Detect which cell encompasses the target text, then output its [X, Y] center coordinate. 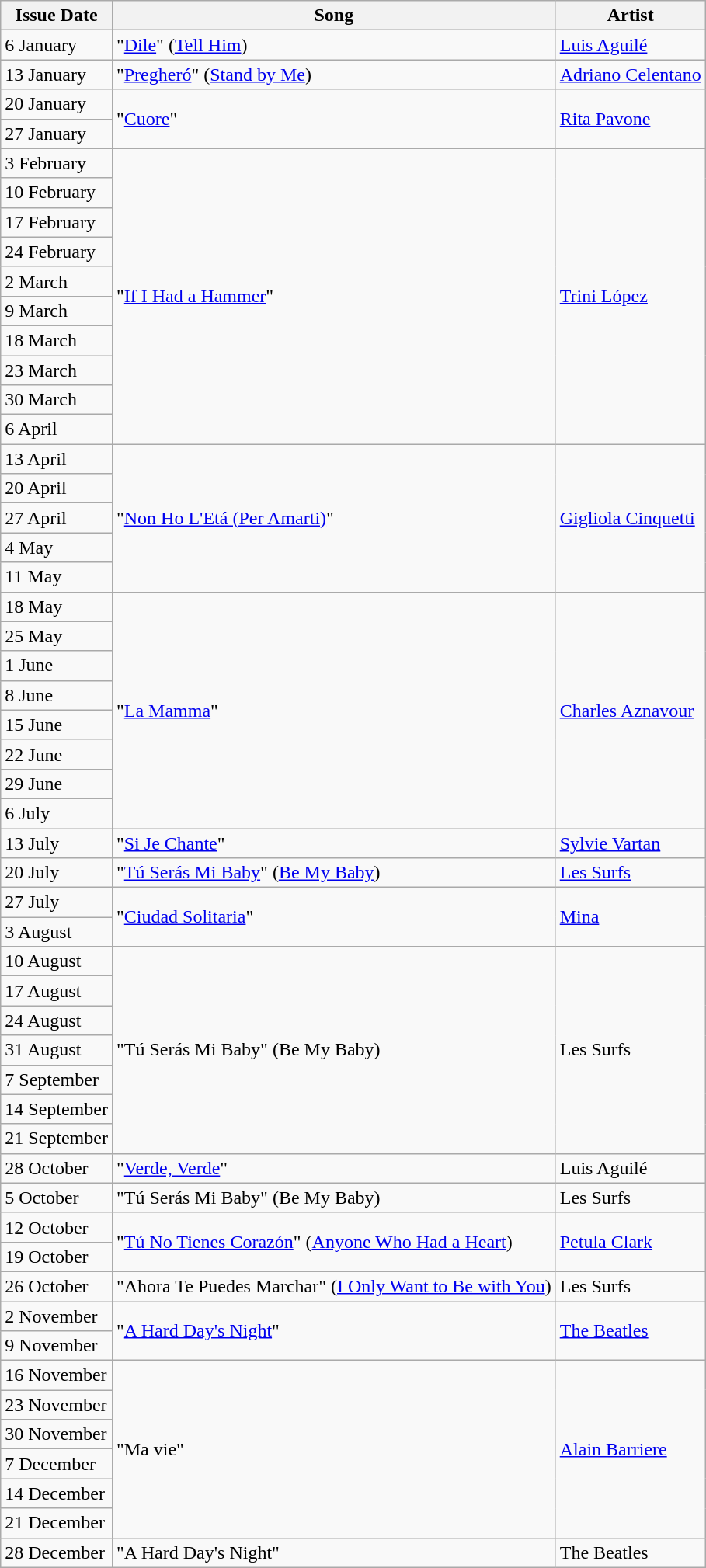
2 November [57, 1316]
10 August [57, 961]
Charles Aznavour [631, 710]
Artist [631, 16]
17 August [57, 991]
15 June [57, 725]
30 November [57, 1434]
"Non Ho L'Etá (Per Amarti)" [334, 518]
Rita Pavone [631, 119]
Mina [631, 917]
Gigliola Cinquetti [631, 518]
26 October [57, 1286]
7 December [57, 1464]
10 February [57, 193]
8 June [57, 695]
"Pregheró" (Stand by Me) [334, 75]
9 November [57, 1346]
27 January [57, 134]
30 March [57, 400]
6 April [57, 429]
25 May [57, 636]
"If I Had a Hammer" [334, 297]
3 August [57, 932]
24 August [57, 1020]
17 February [57, 222]
13 April [57, 459]
20 April [57, 488]
"Ma vie" [334, 1449]
22 June [57, 754]
19 October [57, 1257]
29 June [57, 784]
Sylvie Vartan [631, 843]
Alain Barriere [631, 1449]
16 November [57, 1375]
14 December [57, 1493]
20 January [57, 104]
11 May [57, 577]
18 May [57, 607]
13 January [57, 75]
"Dile" (Tell Him) [334, 45]
5 October [57, 1198]
"Ahora Te Puedes Marchar" (I Only Want to Be with You) [334, 1286]
"Verde, Verde" [334, 1168]
23 November [57, 1405]
Trini López [631, 297]
3 February [57, 163]
"Ciudad Solitaria" [334, 917]
6 July [57, 813]
28 December [57, 1552]
"Cuore" [334, 119]
27 July [57, 902]
"Si Je Chante" [334, 843]
12 October [57, 1227]
4 May [57, 548]
14 September [57, 1109]
13 July [57, 843]
"Tú No Tienes Corazón" (Anyone Who Had a Heart) [334, 1242]
1 June [57, 666]
21 December [57, 1523]
6 January [57, 45]
28 October [57, 1168]
Song [334, 16]
2 March [57, 281]
24 February [57, 252]
Petula Clark [631, 1242]
9 March [57, 311]
Issue Date [57, 16]
23 March [57, 370]
18 March [57, 340]
"La Mamma" [334, 710]
7 September [57, 1080]
27 April [57, 518]
21 September [57, 1139]
31 August [57, 1050]
Adriano Celentano [631, 75]
20 July [57, 873]
